Pinpoint the cell where the given text exists, returning its [X, Y] midpoint coordinate. 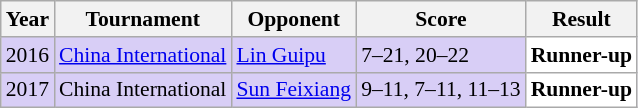
Sun Feixiang [294, 90]
Score [441, 19]
Result [582, 19]
2017 [28, 90]
9–11, 7–11, 11–13 [441, 90]
Year [28, 19]
Lin Guipu [294, 55]
Tournament [142, 19]
7–21, 20–22 [441, 55]
Opponent [294, 19]
2016 [28, 55]
